Find where the given text appears and provide that cell's center as [x, y] coordinate. 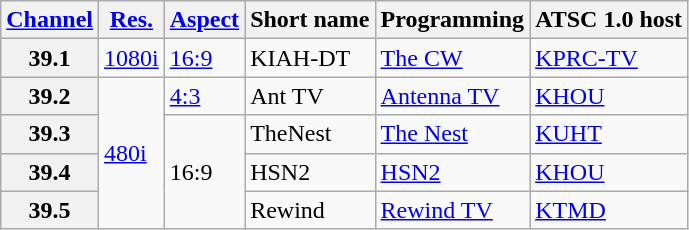
39.3 [50, 134]
Antenna TV [452, 96]
The CW [452, 58]
KTMD [609, 210]
TheNest [310, 134]
39.5 [50, 210]
480i [132, 153]
39.4 [50, 172]
39.1 [50, 58]
The Nest [452, 134]
ATSC 1.0 host [609, 20]
Rewind TV [452, 210]
Programming [452, 20]
Ant TV [310, 96]
39.2 [50, 96]
KPRC-TV [609, 58]
Short name [310, 20]
4:3 [204, 96]
Rewind [310, 210]
1080i [132, 58]
Res. [132, 20]
Aspect [204, 20]
KUHT [609, 134]
Channel [50, 20]
KIAH-DT [310, 58]
